Pinpoint the cell where the given text exists, returning its [x, y] midpoint coordinate. 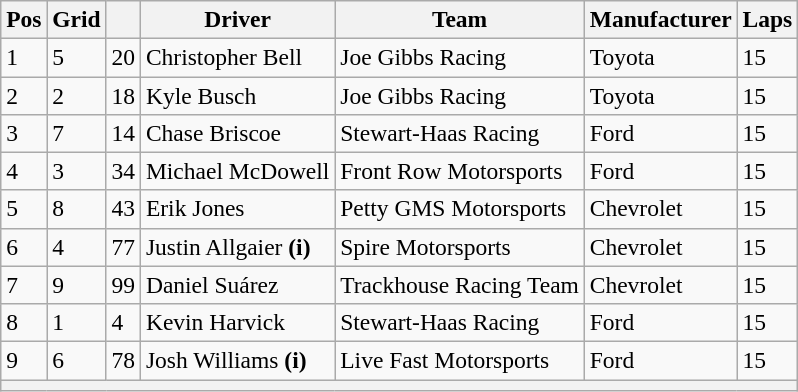
Grid [76, 19]
18 [123, 95]
Live Fast Motorsports [460, 360]
Spire Motorsports [460, 247]
Justin Allgaier (i) [237, 247]
43 [123, 209]
99 [123, 285]
Kevin Harvick [237, 322]
Chase Briscoe [237, 133]
Trackhouse Racing Team [460, 285]
Pos [24, 19]
14 [123, 133]
Erik Jones [237, 209]
78 [123, 360]
Josh Williams (i) [237, 360]
77 [123, 247]
Laps [768, 19]
Daniel Suárez [237, 285]
Michael McDowell [237, 171]
20 [123, 57]
Front Row Motorsports [460, 171]
Christopher Bell [237, 57]
Petty GMS Motorsports [460, 209]
Kyle Busch [237, 95]
Driver [237, 19]
Manufacturer [660, 19]
34 [123, 171]
Team [460, 19]
